Pinpoint the cell where the given text exists, returning its [x, y] midpoint coordinate. 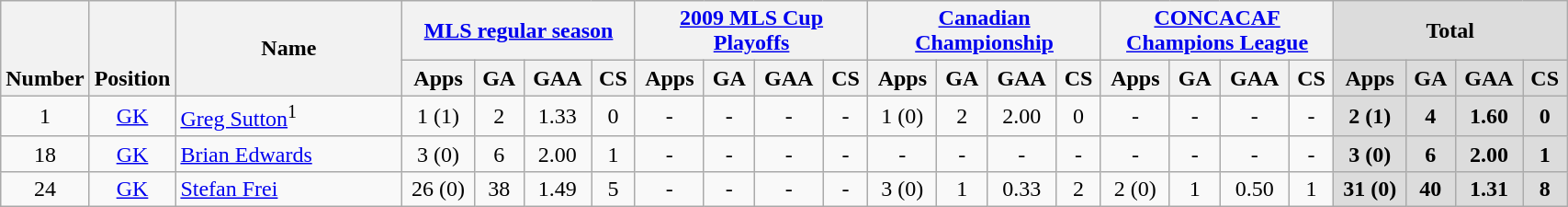
Position [132, 48]
MLS regular season [519, 31]
1 (1) [439, 116]
Total [1450, 31]
Number [45, 48]
31 (0) [1371, 189]
2009 MLS Cup Playoffs [751, 31]
Greg Sutton1 [288, 116]
24 [45, 189]
1.60 [1489, 116]
Canadian Championship [985, 31]
0.33 [1021, 189]
CONCACAF Champions League [1217, 31]
18 [45, 154]
2 (0) [1135, 189]
Name [288, 48]
1.49 [558, 189]
1 (0) [902, 116]
4 [1430, 116]
40 [1430, 189]
5 [614, 189]
1.33 [558, 116]
Brian Edwards [288, 154]
1.31 [1489, 189]
0.50 [1255, 189]
26 (0) [439, 189]
Stefan Frei [288, 189]
38 [499, 189]
8 [1545, 189]
2 (1) [1371, 116]
